For the text-containing cell, return its midpoint in [X, Y] coordinate format. 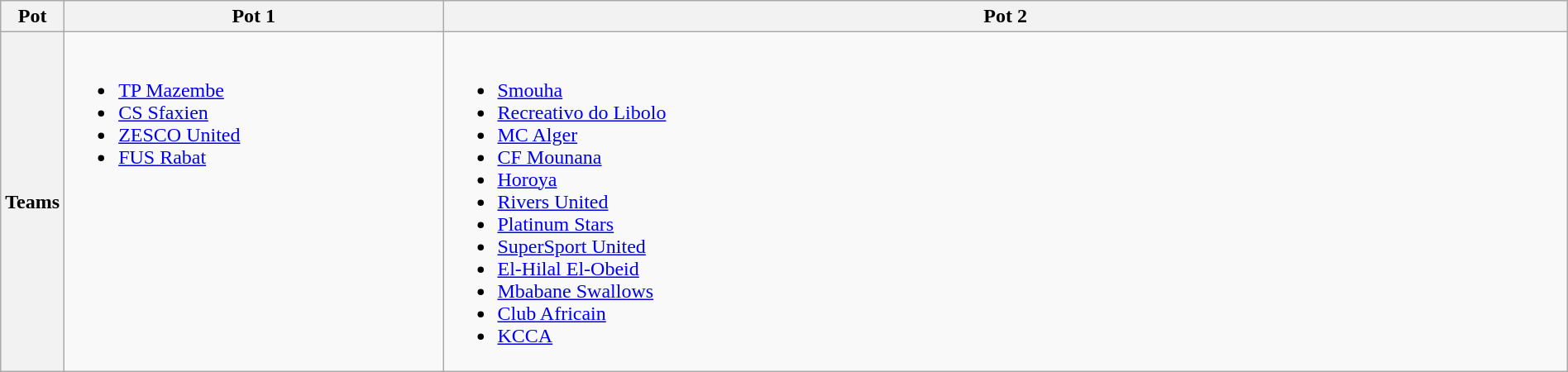
Pot 1 [254, 17]
Teams [33, 202]
TP Mazembe CS Sfaxien ZESCO United FUS Rabat [254, 202]
Pot 2 [1006, 17]
Pot [33, 17]
